From the cell containing the given text, extract its center point as (x, y) coordinate. 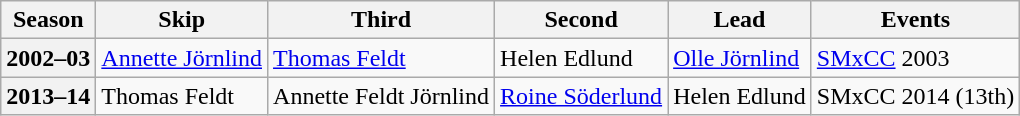
Roine Söderlund (582, 96)
SMxCC 2014 (13th) (915, 96)
Annette Feldt Jörnlind (382, 96)
Events (915, 20)
Lead (740, 20)
Third (382, 20)
Season (48, 20)
2013–14 (48, 96)
Skip (182, 20)
SMxCC 2003 (915, 58)
Annette Jörnlind (182, 58)
2002–03 (48, 58)
Second (582, 20)
Olle Jörnlind (740, 58)
